Output the (X, Y) coordinate of the center of the cell containing the given text.  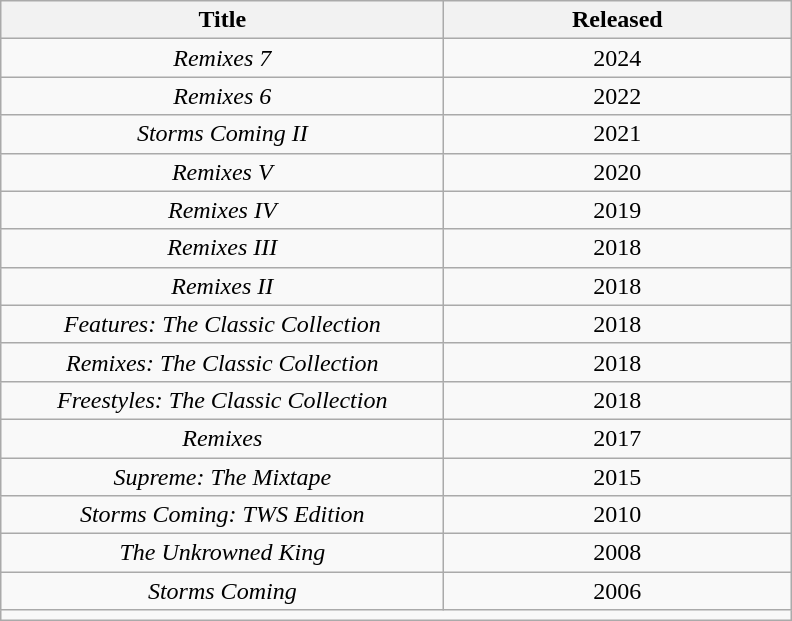
2020 (618, 172)
Freestyles: The Classic Collection (222, 400)
2015 (618, 477)
Remixes V (222, 172)
2017 (618, 438)
Storms Coming (222, 591)
Remixes 6 (222, 96)
2021 (618, 134)
Remixes II (222, 286)
Remixes III (222, 248)
2010 (618, 515)
2019 (618, 210)
Storms Coming: TWS Edition (222, 515)
Title (222, 20)
Remixes (222, 438)
Remixes 7 (222, 58)
Supreme: The Mixtape (222, 477)
The Unkrowned King (222, 553)
Remixes: The Classic Collection (222, 362)
Remixes IV (222, 210)
2022 (618, 96)
2024 (618, 58)
Features: The Classic Collection (222, 324)
2006 (618, 591)
Released (618, 20)
Storms Coming II (222, 134)
2008 (618, 553)
